Identify which cell holds the provided text, then report its [X, Y] central coordinate. 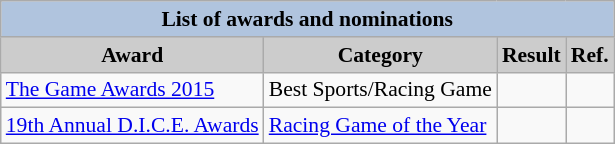
Best Sports/Racing Game [380, 90]
The Game Awards 2015 [132, 90]
Ref. [590, 55]
Award [132, 55]
Racing Game of the Year [380, 126]
Category [380, 55]
19th Annual D.I.C.E. Awards [132, 126]
Result [532, 55]
List of awards and nominations [308, 19]
